Pinpoint the cell where the given text exists, returning its (X, Y) midpoint coordinate. 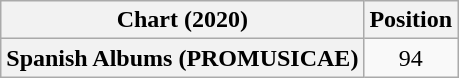
Spanish Albums (PROMUSICAE) (182, 58)
94 (411, 58)
Position (411, 20)
Chart (2020) (182, 20)
